From the cell containing the given text, extract its center point as (x, y) coordinate. 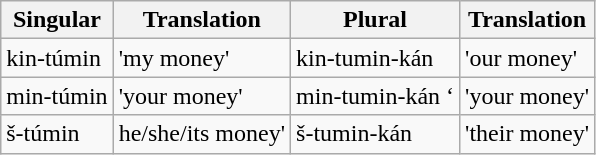
kin-tumin-kán (376, 58)
he/she/its money' (202, 134)
'their money' (528, 134)
Singular (57, 20)
kin-túmin (57, 58)
'our money' (528, 58)
Plural (376, 20)
š-tumin-kán (376, 134)
'my money' (202, 58)
min-tumin-kán ‘ (376, 96)
š-túmin (57, 134)
min-túmin (57, 96)
